Pinpoint the cell where the given text exists, returning its (x, y) midpoint coordinate. 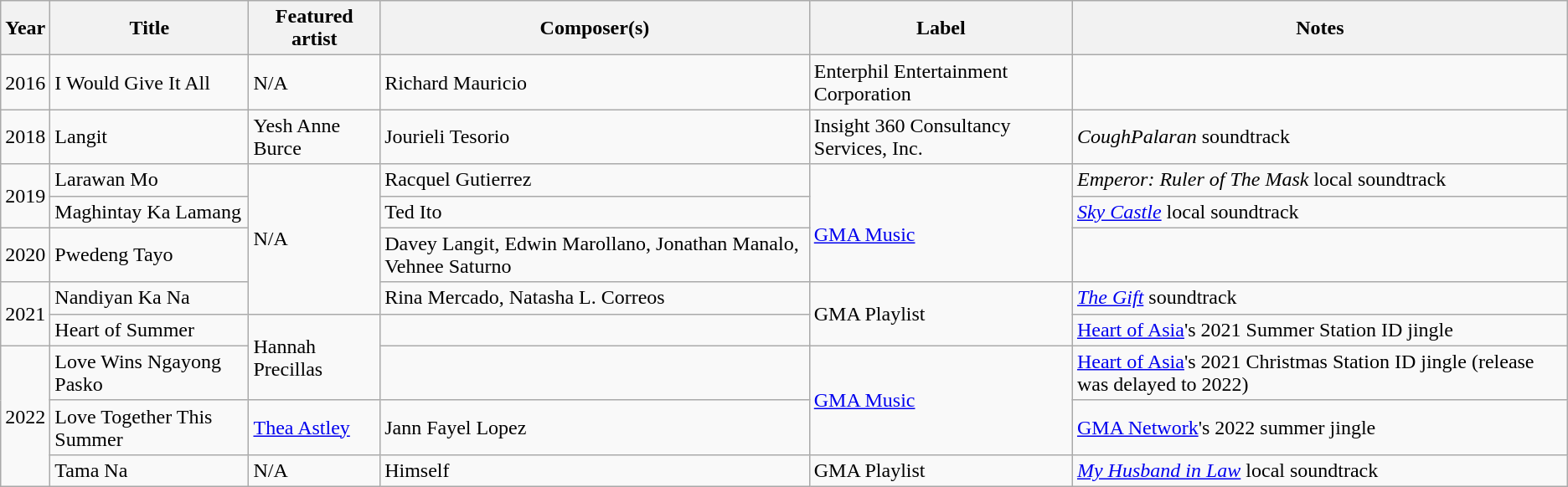
Richard Mauricio (595, 82)
CoughPalaran soundtrack (1320, 137)
2020 (25, 254)
Maghintay Ka Lamang (149, 212)
Title (149, 28)
2016 (25, 82)
Year (25, 28)
2018 (25, 137)
Jourieli Tesorio (595, 137)
Pwedeng Tayo (149, 254)
Notes (1320, 28)
Jann Fayel Lopez (595, 427)
Emperor: Ruler of The Mask local soundtrack (1320, 180)
Ted Ito (595, 212)
GMA Network's 2022 summer jingle (1320, 427)
Composer(s) (595, 28)
Label (941, 28)
The Gift soundtrack (1320, 298)
Yesh Anne Burce (315, 137)
Rina Mercado, Natasha L. Correos (595, 298)
My Husband in Law local soundtrack (1320, 470)
Hannah Precillas (315, 356)
2019 (25, 196)
Featured artist (315, 28)
Davey Langit, Edwin Marollano, Jonathan Manalo, Vehnee Saturno (595, 254)
Thea Astley (315, 427)
I Would Give It All (149, 82)
2021 (25, 314)
Himself (595, 470)
Tama Na (149, 470)
Racquel Gutierrez (595, 180)
2022 (25, 416)
Larawan Mo (149, 180)
Heart of Summer (149, 330)
Nandiyan Ka Na (149, 298)
Enterphil Entertainment Corporation (941, 82)
Heart of Asia's 2021 Summer Station ID jingle (1320, 330)
Love Together This Summer (149, 427)
Heart of Asia's 2021 Christmas Station ID jingle (release was delayed to 2022) (1320, 373)
Love Wins Ngayong Pasko (149, 373)
Sky Castle local soundtrack (1320, 212)
Insight 360 Consultancy Services, Inc. (941, 137)
Langit (149, 137)
